Find where the given text appears and provide that cell's center as (X, Y) coordinate. 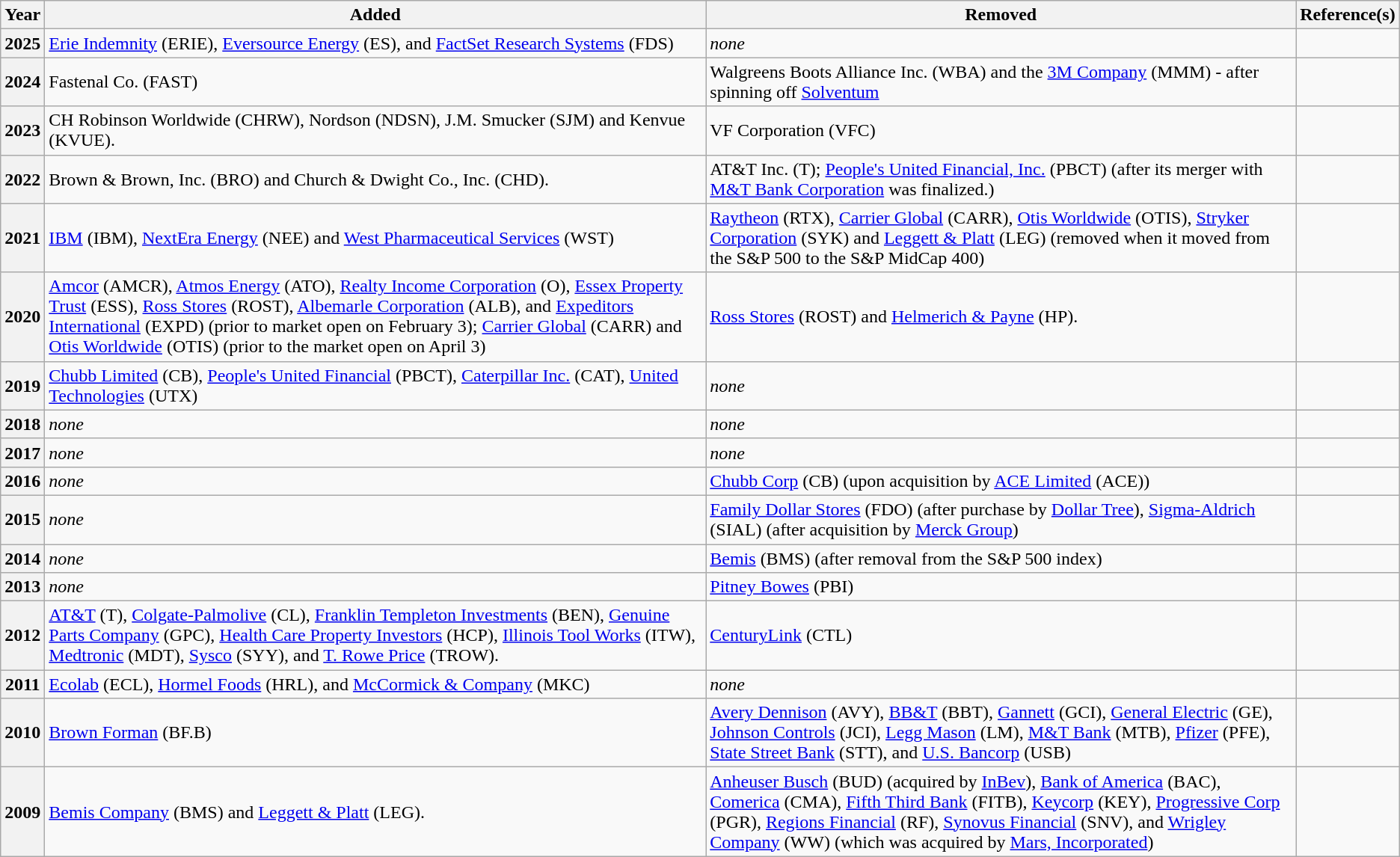
Ross Stores (ROST) and Helmerich & Payne (HP). (1001, 317)
2016 (22, 481)
2020 (22, 317)
VF Corporation (VFC) (1001, 130)
Family Dollar Stores (FDO) (after purchase by Dollar Tree), Sigma-Aldrich (SIAL) (after acquisition by Merck Group) (1001, 519)
AT&T Inc. (T); People's United Financial, Inc. (PBCT) (after its merger with M&T Bank Corporation was finalized.) (1001, 179)
Ecolab (ECL), Hormel Foods (HRL), and McCormick & Company (MKC) (375, 684)
2014 (22, 559)
2018 (22, 424)
Brown Forman (BF.B) (375, 733)
Walgreens Boots Alliance Inc. (WBA) and the 3M Company (MMM) - after spinning off Solventum (1001, 82)
2012 (22, 636)
CH Robinson Worldwide (CHRW), Nordson (NDSN), J.M. Smucker (SJM) and Kenvue (KVUE). (375, 130)
2017 (22, 452)
2021 (22, 238)
Erie Indemnity (ERIE), Eversource Energy (ES), and FactSet Research Systems (FDS) (375, 43)
2023 (22, 130)
Fastenal Co. (FAST) (375, 82)
Removed (1001, 15)
Added (375, 15)
2015 (22, 519)
Chubb Limited (CB), People's United Financial (PBCT), Caterpillar Inc. (CAT), United Technologies (UTX) (375, 386)
Year (22, 15)
Brown & Brown, Inc. (BRO) and Church & Dwight Co., Inc. (CHD). (375, 179)
2010 (22, 733)
IBM (IBM), NextEra Energy (NEE) and West Pharmaceutical Services (WST) (375, 238)
Bemis Company (BMS) and Leggett & Platt (LEG). (375, 812)
Chubb Corp (CB) (upon acquisition by ACE Limited (ACE)) (1001, 481)
CenturyLink (CTL) (1001, 636)
Reference(s) (1348, 15)
2025 (22, 43)
2013 (22, 587)
2009 (22, 812)
2019 (22, 386)
2024 (22, 82)
Bemis (BMS) (after removal from the S&P 500 index) (1001, 559)
2022 (22, 179)
Pitney Bowes (PBI) (1001, 587)
2011 (22, 684)
